Return [X, Y] of the center of cell containing provided text 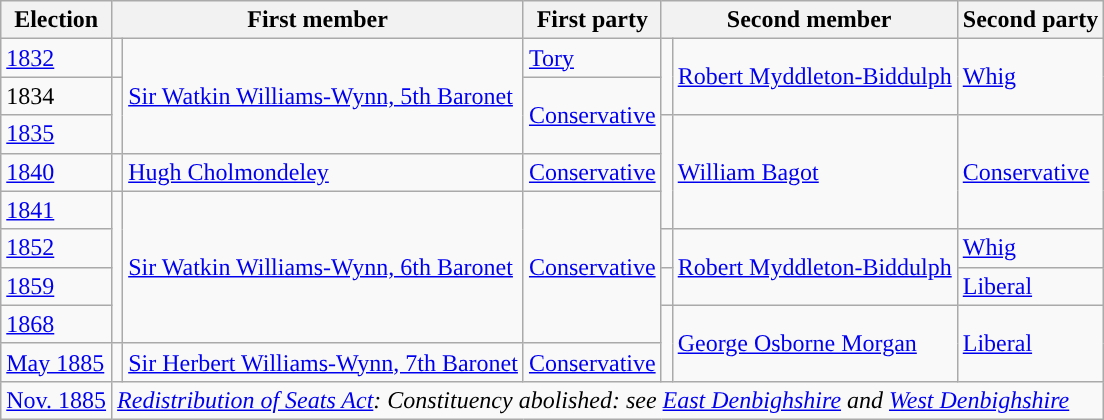
Second member [809, 20]
George Osborne Morgan [814, 343]
William Bagot [814, 172]
1859 [56, 286]
Redistribution of Seats Act: Constituency abolished: see East Denbighshire and West Denbighshire [608, 400]
Sir Herbert Williams-Wynn, 7th Baronet [324, 362]
Nov. 1885 [56, 400]
1832 [56, 58]
Tory [592, 58]
1841 [56, 210]
1840 [56, 172]
Election [56, 20]
First member [318, 20]
First party [592, 20]
Sir Watkin Williams-Wynn, 5th Baronet [324, 96]
1834 [56, 96]
Hugh Cholmondeley [324, 172]
Sir Watkin Williams-Wynn, 6th Baronet [324, 267]
1868 [56, 324]
1852 [56, 248]
May 1885 [56, 362]
1835 [56, 134]
Second party [1030, 20]
